Find where the given text appears and provide that cell's center as (X, Y) coordinate. 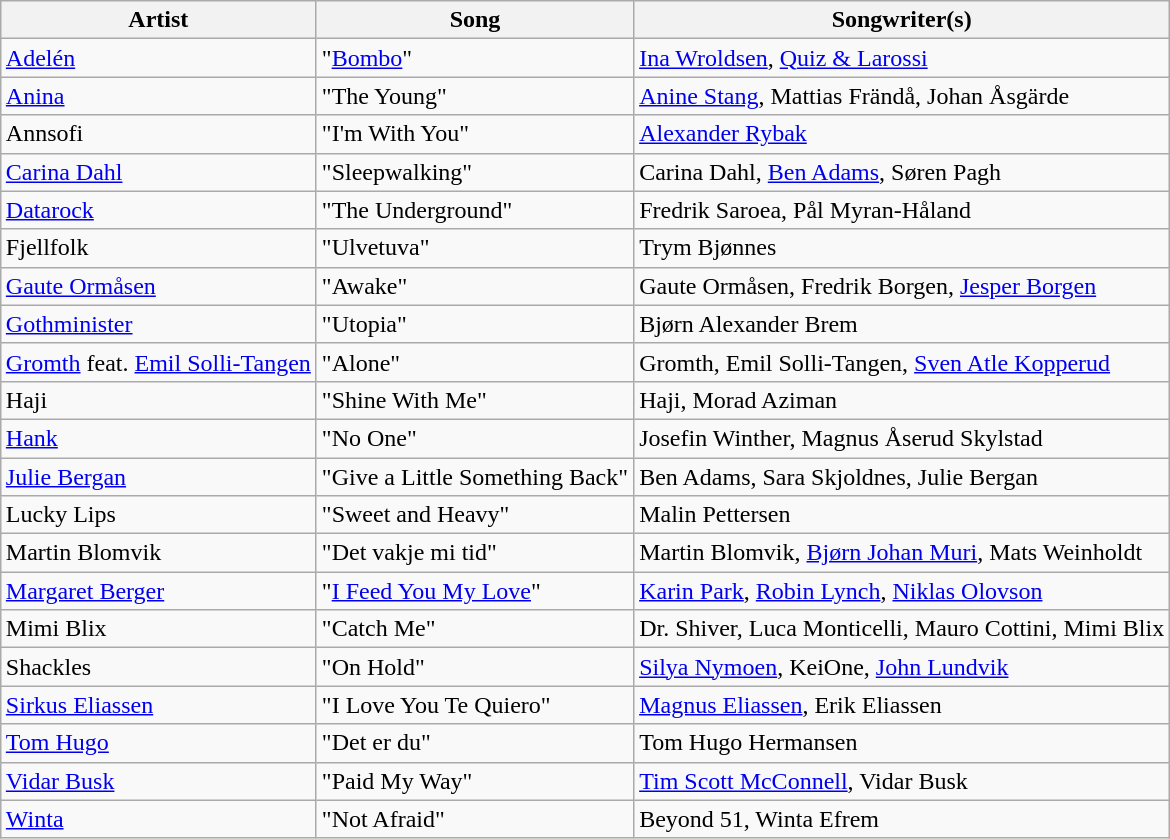
Haji (158, 400)
Artist (158, 20)
"Det vakje mi tid" (474, 553)
Beyond 51, Winta Efrem (902, 819)
"I Love You Te Quiero" (474, 705)
"On Hold" (474, 667)
Songwriter(s) (902, 20)
Gothminister (158, 324)
"Det er du" (474, 743)
"Awake" (474, 286)
"Ulvetuva" (474, 248)
"Sleepwalking" (474, 172)
Anine Stang, Mattias Frändå, Johan Åsgärde (902, 96)
"The Underground" (474, 210)
Gaute Ormåsen, Fredrik Borgen, Jesper Borgen (902, 286)
"Utopia" (474, 324)
Gromth feat. Emil Solli-Tangen (158, 362)
Mimi Blix (158, 629)
Ina Wroldsen, Quiz & Larossi (902, 58)
Trym Bjønnes (902, 248)
Tim Scott McConnell, Vidar Busk (902, 781)
Carina Dahl, Ben Adams, Søren Pagh (902, 172)
Martin Blomvik (158, 553)
Julie Bergan (158, 477)
Ben Adams, Sara Skjoldnes, Julie Bergan (902, 477)
Anina (158, 96)
"Not Afraid" (474, 819)
Fjellfolk (158, 248)
"The Young" (474, 96)
Fredrik Saroea, Pål Myran-Håland (902, 210)
Sirkus Eliassen (158, 705)
"I Feed You My Love" (474, 591)
Karin Park, Robin Lynch, Niklas Olovson (902, 591)
Margaret Berger (158, 591)
Martin Blomvik, Bjørn Johan Muri, Mats Weinholdt (902, 553)
Shackles (158, 667)
Lucky Lips (158, 515)
"Alone" (474, 362)
"Sweet and Heavy" (474, 515)
"Catch Me" (474, 629)
Datarock (158, 210)
Tom Hugo (158, 743)
Carina Dahl (158, 172)
Josefin Winther, Magnus Åserud Skylstad (902, 438)
Bjørn Alexander Brem (902, 324)
Malin Pettersen (902, 515)
Gromth, Emil Solli-Tangen, Sven Atle Kopperud (902, 362)
Alexander Rybak (902, 134)
Haji, Morad Aziman (902, 400)
Silya Nymoen, KeiOne, John Lundvik (902, 667)
Annsofi (158, 134)
"Paid My Way" (474, 781)
Vidar Busk (158, 781)
Tom Hugo Hermansen (902, 743)
Adelén (158, 58)
"Bombo" (474, 58)
Gaute Ormåsen (158, 286)
"Shine With Me" (474, 400)
Magnus Eliassen, Erik Eliassen (902, 705)
"Give a Little Something Back" (474, 477)
"No One" (474, 438)
"I'm With You" (474, 134)
Winta (158, 819)
Hank (158, 438)
Dr. Shiver, Luca Monticelli, Mauro Cottini, Mimi Blix (902, 629)
Song (474, 20)
